Find where the given text appears and provide that cell's center as (x, y) coordinate. 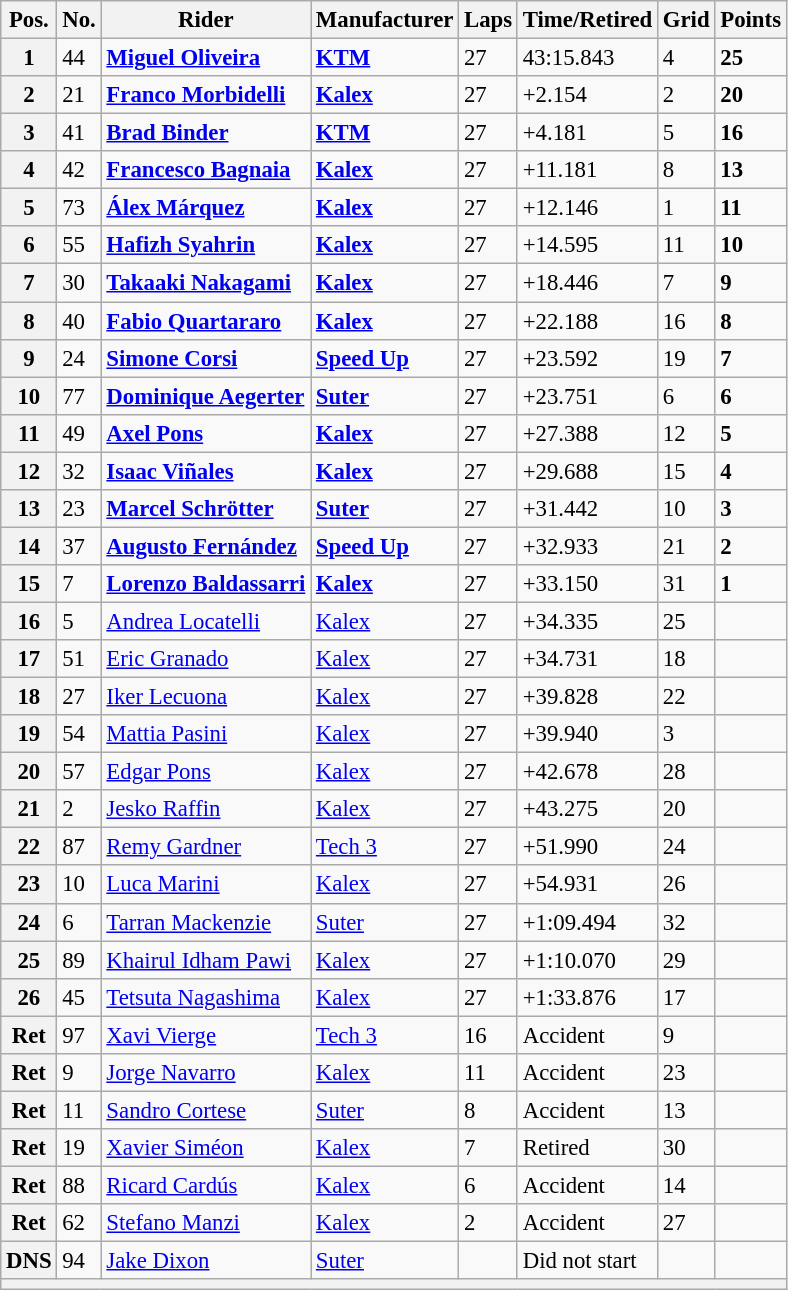
44 (79, 58)
51 (79, 659)
Xavier Siméon (206, 1148)
+18.446 (587, 283)
Hafizh Syahrin (206, 245)
+22.188 (587, 321)
Tarran Mackenzie (206, 922)
94 (79, 1261)
+11.181 (587, 170)
+32.933 (587, 546)
97 (79, 1035)
Iker Lecuona (206, 697)
+54.931 (587, 885)
73 (79, 208)
Takaaki Nakagami (206, 283)
Marcel Schrötter (206, 509)
Axel Pons (206, 433)
+4.181 (587, 133)
Andrea Locatelli (206, 621)
54 (79, 734)
Grid (686, 20)
+34.731 (587, 659)
Brad Binder (206, 133)
+43.275 (587, 809)
Remy Gardner (206, 847)
37 (79, 546)
+29.688 (587, 471)
Eric Granado (206, 659)
+1:09.494 (587, 922)
28 (686, 772)
Did not start (587, 1261)
89 (79, 960)
42 (79, 170)
+2.154 (587, 95)
Time/Retired (587, 20)
+39.828 (587, 697)
31 (686, 584)
Ricard Cardús (206, 1185)
77 (79, 396)
Lorenzo Baldassarri (206, 584)
Stefano Manzi (206, 1223)
+31.442 (587, 509)
+1:10.070 (587, 960)
Sandro Cortese (206, 1110)
40 (79, 321)
43:15.843 (587, 58)
+42.678 (587, 772)
87 (79, 847)
+12.146 (587, 208)
No. (79, 20)
Álex Márquez (206, 208)
Points (750, 20)
55 (79, 245)
+23.751 (587, 396)
Miguel Oliveira (206, 58)
Franco Morbidelli (206, 95)
+23.592 (587, 358)
Tetsuta Nagashima (206, 997)
45 (79, 997)
+27.388 (587, 433)
Isaac Viñales (206, 471)
DNS (29, 1261)
+33.150 (587, 584)
+34.335 (587, 621)
Dominique Aegerter (206, 396)
Khairul Idham Pawi (206, 960)
+1:33.876 (587, 997)
Simone Corsi (206, 358)
62 (79, 1223)
Retired (587, 1148)
Xavi Vierge (206, 1035)
Jake Dixon (206, 1261)
57 (79, 772)
Francesco Bagnaia (206, 170)
+14.595 (587, 245)
Pos. (29, 20)
Mattia Pasini (206, 734)
29 (686, 960)
Rider (206, 20)
Manufacturer (385, 20)
88 (79, 1185)
Jorge Navarro (206, 1073)
Jesko Raffin (206, 809)
Laps (488, 20)
Fabio Quartararo (206, 321)
Edgar Pons (206, 772)
Luca Marini (206, 885)
Augusto Fernández (206, 546)
41 (79, 133)
49 (79, 433)
+39.940 (587, 734)
+51.990 (587, 847)
